From the cell containing the given text, extract its center point as (X, Y) coordinate. 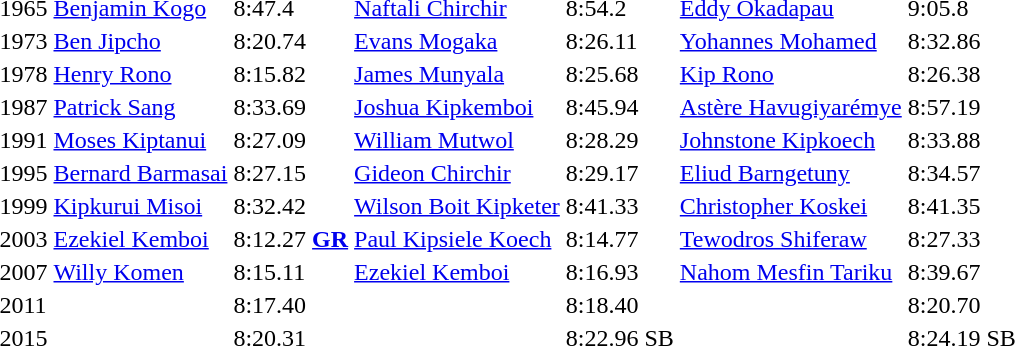
8:15.82 (291, 74)
8:32.42 (291, 206)
Astère Havugiyarémye (790, 107)
8:27.09 (291, 140)
8:26.11 (620, 41)
William Mutwol (458, 140)
Henry Rono (140, 74)
8:18.40 (620, 305)
Nahom Mesfin Tariku (790, 272)
Joshua Kipkemboi (458, 107)
Patrick Sang (140, 107)
8:28.29 (620, 140)
Wilson Boit Kipketer (458, 206)
8:20.74 (291, 41)
Paul Kipsiele Koech (458, 239)
8:29.17 (620, 173)
Willy Komen (140, 272)
Christopher Koskei (790, 206)
James Munyala (458, 74)
8:12.27 GR (291, 239)
8:16.93 (620, 272)
8:33.69 (291, 107)
Eliud Barngetuny (790, 173)
Gideon Chirchir (458, 173)
Johnstone Kipkoech (790, 140)
8:25.68 (620, 74)
8:41.33 (620, 206)
Tewodros Shiferaw (790, 239)
Ben Jipcho (140, 41)
Kipkurui Misoi (140, 206)
8:17.40 (291, 305)
Moses Kiptanui (140, 140)
8:15.11 (291, 272)
8:45.94 (620, 107)
8:27.15 (291, 173)
Yohannes Mohamed (790, 41)
Evans Mogaka (458, 41)
Bernard Barmasai (140, 173)
Kip Rono (790, 74)
8:14.77 (620, 239)
